Locate the cell with the specified text and output its [x, y] center coordinate. 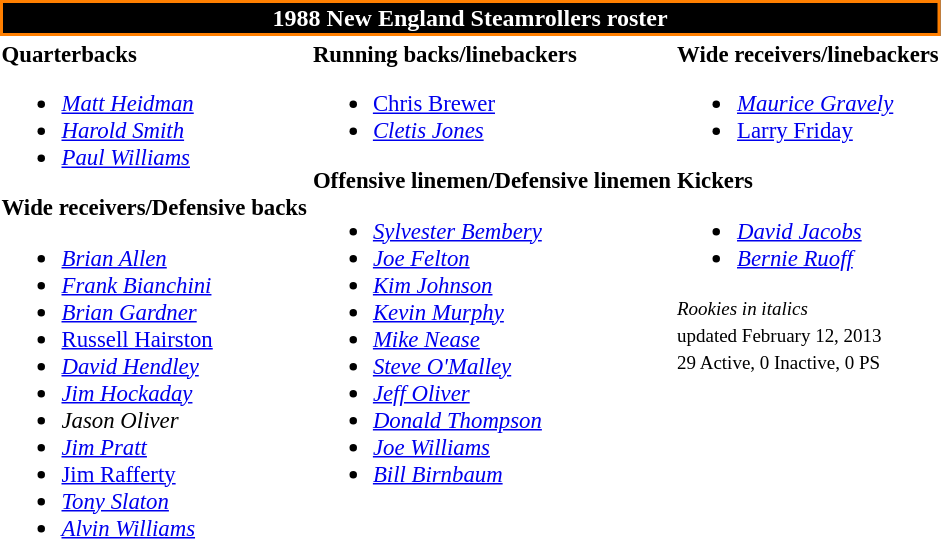
1988 New England Steamrollers roster [470, 18]
